Output the (x, y) coordinate of the center of the cell containing the given text.  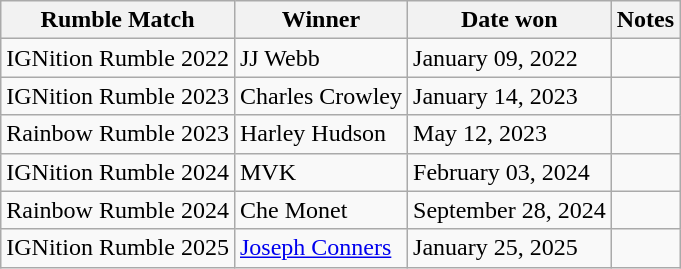
Date won (510, 20)
Winner (320, 20)
September 28, 2024 (510, 210)
January 25, 2025 (510, 248)
Rainbow Rumble 2024 (118, 210)
January 09, 2022 (510, 58)
Joseph Conners (320, 248)
IGNition Rumble 2023 (118, 96)
Rumble Match (118, 20)
JJ Webb (320, 58)
Harley Hudson (320, 134)
January 14, 2023 (510, 96)
IGNition Rumble 2024 (118, 172)
MVK (320, 172)
IGNition Rumble 2022 (118, 58)
IGNition Rumble 2025 (118, 248)
February 03, 2024 (510, 172)
Rainbow Rumble 2023 (118, 134)
Charles Crowley (320, 96)
Che Monet (320, 210)
May 12, 2023 (510, 134)
Notes (645, 20)
